Extract the [x, y] coordinate from the center of the cell holding the provided text.  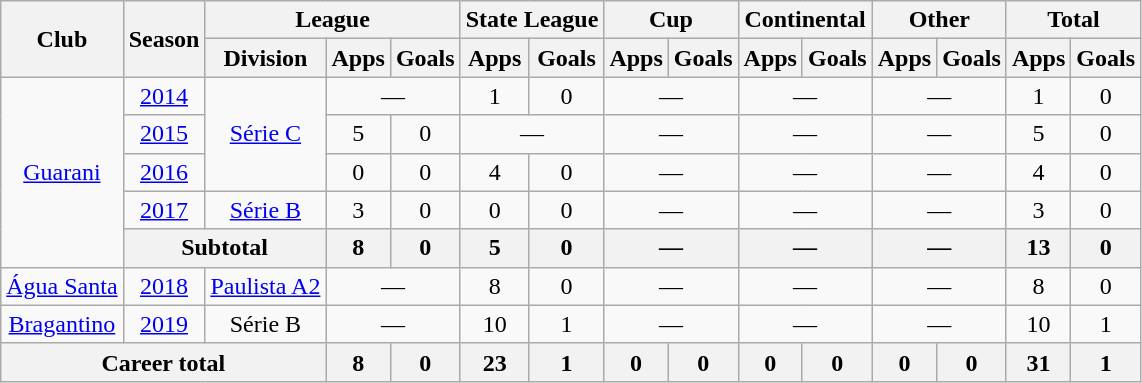
Série C [266, 134]
2015 [164, 134]
2014 [164, 96]
Paulista A2 [266, 286]
State League [532, 20]
League [332, 20]
31 [1038, 362]
2019 [164, 324]
Água Santa [62, 286]
2018 [164, 286]
Career total [164, 362]
Subtotal [224, 248]
13 [1038, 248]
23 [494, 362]
Continental [805, 20]
Total [1073, 20]
Division [266, 58]
2017 [164, 210]
Cup [671, 20]
2016 [164, 172]
Other [939, 20]
Season [164, 39]
Guarani [62, 172]
Club [62, 39]
Bragantino [62, 324]
